From the cell containing the given text, extract its center point as (x, y) coordinate. 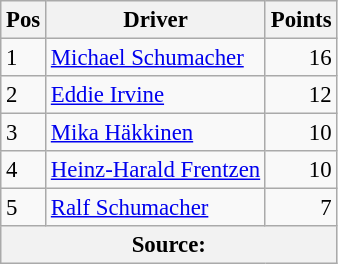
2 (24, 95)
3 (24, 133)
4 (24, 170)
Mika Häkkinen (156, 133)
5 (24, 208)
Ralf Schumacher (156, 208)
Source: (169, 245)
12 (300, 95)
7 (300, 208)
16 (300, 58)
Driver (156, 20)
Michael Schumacher (156, 58)
Pos (24, 20)
Points (300, 20)
Eddie Irvine (156, 95)
1 (24, 58)
Heinz-Harald Frentzen (156, 170)
